For the text-containing cell, return its midpoint in (x, y) coordinate format. 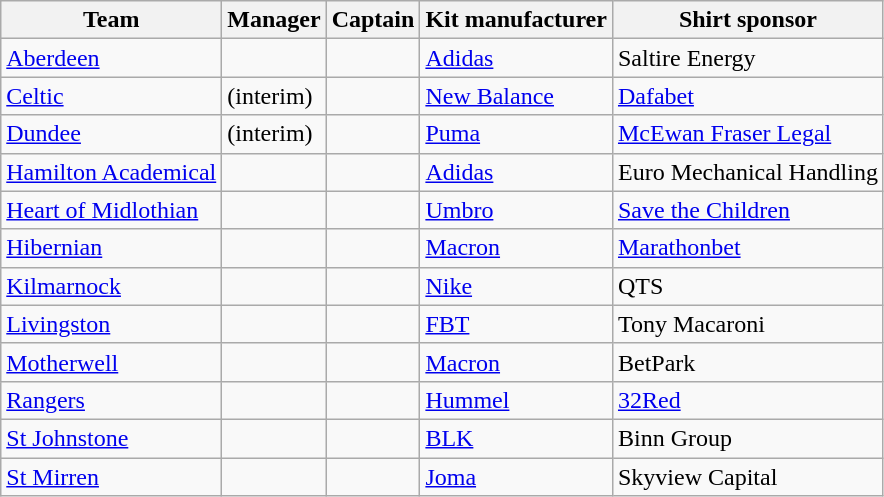
Livingston (112, 324)
New Balance (516, 96)
Hibernian (112, 248)
Kit manufacturer (516, 20)
BLK (516, 438)
Umbro (516, 210)
QTS (748, 286)
Hamilton Academical (112, 172)
St Johnstone (112, 438)
Motherwell (112, 362)
32Red (748, 400)
Save the Children (748, 210)
Tony Macaroni (748, 324)
Dafabet (748, 96)
Manager (274, 20)
FBT (516, 324)
Saltire Energy (748, 58)
McEwan Fraser Legal (748, 134)
Nike (516, 286)
Heart of Midlothian (112, 210)
Marathonbet (748, 248)
Puma (516, 134)
Binn Group (748, 438)
Rangers (112, 400)
BetPark (748, 362)
Captain (373, 20)
Hummel (516, 400)
Euro Mechanical Handling (748, 172)
Skyview Capital (748, 477)
Joma (516, 477)
Team (112, 20)
St Mirren (112, 477)
Celtic (112, 96)
Shirt sponsor (748, 20)
Kilmarnock (112, 286)
Dundee (112, 134)
Aberdeen (112, 58)
